Return the [X, Y] coordinate for the center point of the cell that contains the specified text.  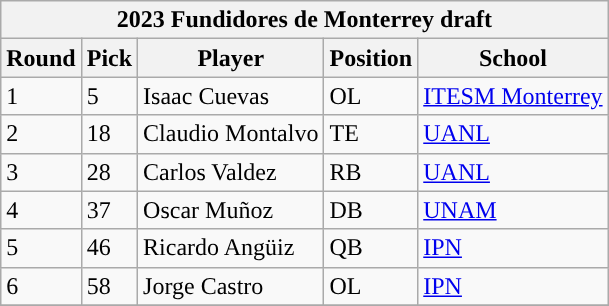
18 [109, 134]
RB [371, 172]
6 [41, 286]
1 [41, 96]
37 [109, 210]
46 [109, 248]
TE [371, 134]
Isaac Cuevas [231, 96]
Claudio Montalvo [231, 134]
School [513, 58]
Ricardo Angüiz [231, 248]
Pick [109, 58]
Jorge Castro [231, 286]
Round [41, 58]
28 [109, 172]
Position [371, 58]
ITESM Monterrey [513, 96]
2023 Fundidores de Monterrey draft [304, 20]
2 [41, 134]
QB [371, 248]
58 [109, 286]
Player [231, 58]
3 [41, 172]
DB [371, 210]
UNAM [513, 210]
4 [41, 210]
Carlos Valdez [231, 172]
Oscar Muñoz [231, 210]
